Detect which cell encompasses the target text, then output its (X, Y) center coordinate. 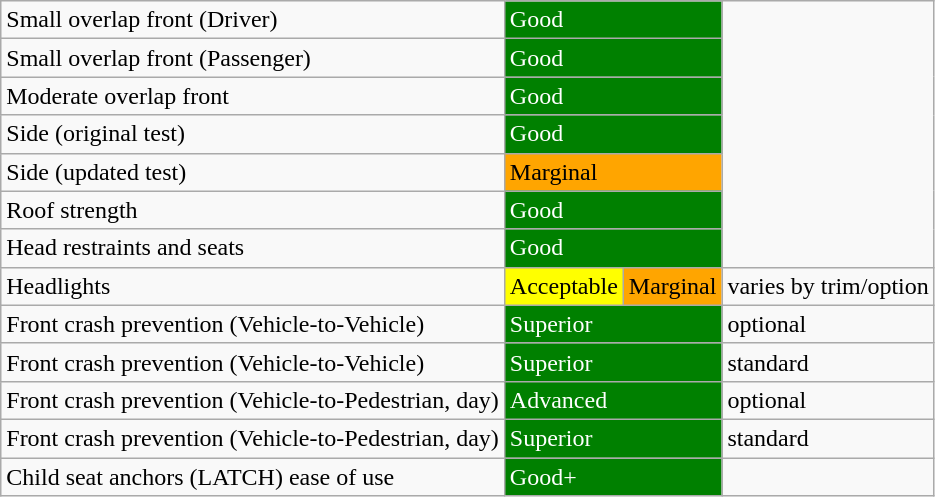
Roof strength (253, 210)
Advanced (613, 400)
varies by trim/option (828, 286)
Head restraints and seats (253, 248)
Moderate overlap front (253, 96)
Small overlap front (Passenger) (253, 58)
Acceptable (564, 286)
Side (updated test) (253, 172)
Side (original test) (253, 134)
Small overlap front (Driver) (253, 20)
Good+ (613, 477)
Child seat anchors (LATCH) ease of use (253, 477)
Headlights (253, 286)
